Output the (x, y) coordinate of the center of the cell containing the given text.  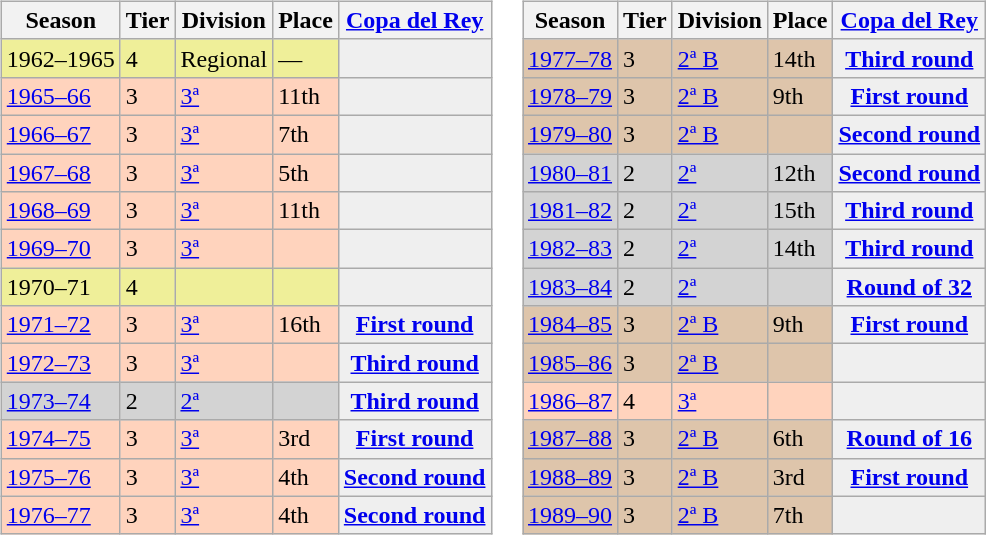
Round of 16 (910, 439)
Round of 32 (910, 287)
1970–71 (60, 287)
1980–81 (570, 173)
1986–87 (570, 401)
1973–74 (60, 401)
6th (800, 439)
15th (800, 211)
1978–79 (570, 96)
1988–89 (570, 477)
1962–1965 (60, 58)
1979–80 (570, 134)
1981–82 (570, 211)
1976–77 (60, 515)
1977–78 (570, 58)
Regional (224, 58)
1969–70 (60, 249)
1985–86 (570, 363)
— (306, 58)
1965–66 (60, 96)
1967–68 (60, 173)
1971–72 (60, 325)
1987–88 (570, 439)
1972–73 (60, 363)
1966–67 (60, 134)
1982–83 (570, 249)
1968–69 (60, 211)
16th (306, 325)
1983–84 (570, 287)
1974–75 (60, 439)
5th (306, 173)
1975–76 (60, 477)
1984–85 (570, 325)
12th (800, 173)
1989–90 (570, 515)
